For the text-containing cell, return its midpoint in (x, y) coordinate format. 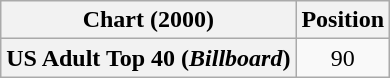
US Adult Top 40 (Billboard) (148, 58)
Position (343, 20)
Chart (2000) (148, 20)
90 (343, 58)
